Capture the cell that displays the provided text and extract its (x, y) central coordinate. 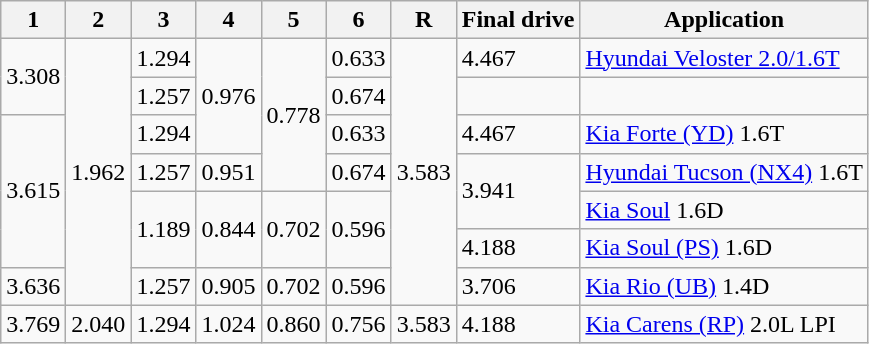
Kia Soul (PS) 1.6D (724, 248)
Hyundai Tucson (NX4) 1.6T (724, 172)
Kia Carens (RP) 2.0L LPI (724, 324)
0.756 (358, 324)
2.040 (98, 324)
1 (34, 20)
1.024 (228, 324)
0.844 (228, 229)
Kia Soul 1.6D (724, 210)
3.308 (34, 77)
0.860 (294, 324)
Application (724, 20)
1.962 (98, 172)
4 (228, 20)
3 (164, 20)
1.189 (164, 229)
3.636 (34, 286)
R (424, 20)
3.706 (518, 286)
3.769 (34, 324)
3.941 (518, 191)
0.951 (228, 172)
0.905 (228, 286)
Hyundai Veloster 2.0/1.6T (724, 58)
0.976 (228, 96)
0.778 (294, 115)
Kia Forte (YD) 1.6T (724, 134)
Final drive (518, 20)
5 (294, 20)
3.615 (34, 191)
6 (358, 20)
Kia Rio (UB) 1.4D (724, 286)
2 (98, 20)
